Scan for the cell matching the given text and deliver its (X, Y) coordinate at center. 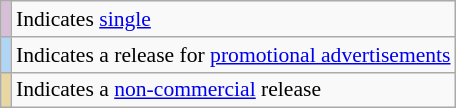
Indicates single (234, 19)
Indicates a release for promotional advertisements (234, 55)
Indicates a non-commercial release (234, 90)
